For the text-containing cell, return its midpoint in (X, Y) coordinate format. 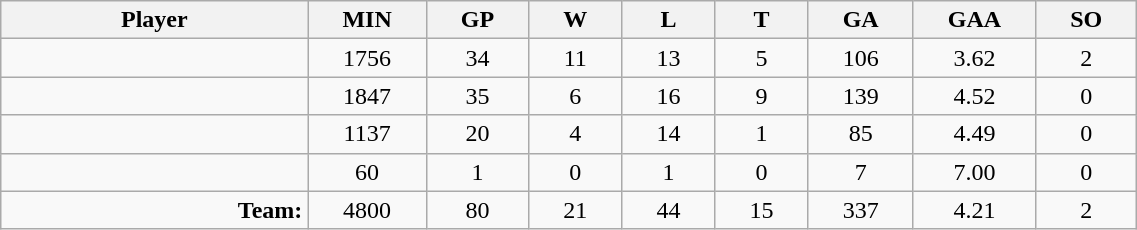
Team: (154, 210)
1756 (367, 58)
4.21 (974, 210)
5 (762, 58)
44 (668, 210)
Player (154, 20)
4.49 (974, 134)
6 (576, 96)
3.62 (974, 58)
337 (860, 210)
16 (668, 96)
7 (860, 172)
1137 (367, 134)
34 (477, 58)
35 (477, 96)
4.52 (974, 96)
15 (762, 210)
1847 (367, 96)
21 (576, 210)
MIN (367, 20)
L (668, 20)
80 (477, 210)
106 (860, 58)
SO (1086, 20)
14 (668, 134)
4800 (367, 210)
T (762, 20)
60 (367, 172)
13 (668, 58)
W (576, 20)
20 (477, 134)
139 (860, 96)
GP (477, 20)
7.00 (974, 172)
11 (576, 58)
9 (762, 96)
4 (576, 134)
GAA (974, 20)
85 (860, 134)
GA (860, 20)
